Capture the cell that displays the provided text and extract its [x, y] central coordinate. 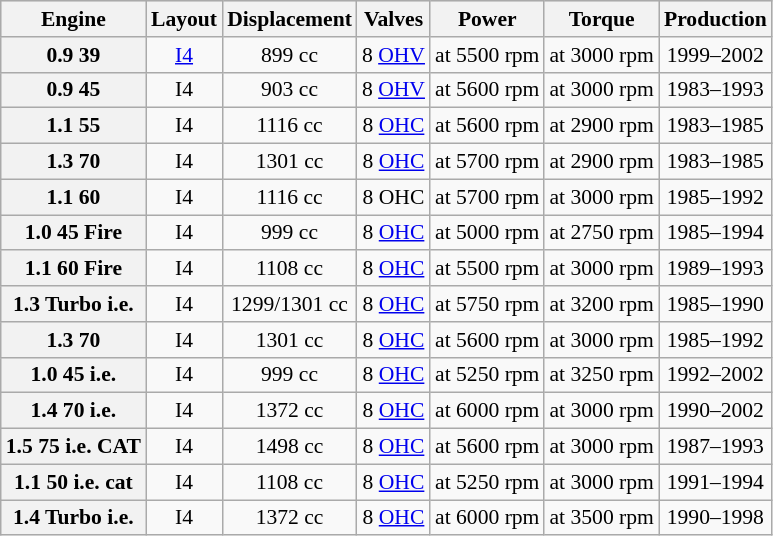
Valves [394, 19]
903 cc [290, 90]
1299/1301 cc [290, 304]
at 5000 rpm [487, 233]
1985–1994 [716, 233]
1.1 50 i.e. cat [74, 482]
1498 cc [290, 447]
1.4 70 i.e. [74, 411]
at 2750 rpm [601, 233]
0.9 39 [74, 55]
Power [487, 19]
1.1 60 Fire [74, 269]
1.1 60 [74, 197]
at 5750 rpm [487, 304]
Engine [74, 19]
Displacement [290, 19]
1.4 Turbo i.e. [74, 518]
1990–1998 [716, 518]
at 3500 rpm [601, 518]
899 cc [290, 55]
1991–1994 [716, 482]
1999–2002 [716, 55]
1985–1990 [716, 304]
1.0 45 i.e. [74, 375]
1992–2002 [716, 375]
1983–1993 [716, 90]
1990–2002 [716, 411]
1.5 75 i.e. CAT [74, 447]
at 3200 rpm [601, 304]
1.1 55 [74, 126]
1989–1993 [716, 269]
1987–1993 [716, 447]
Production [716, 19]
0.9 45 [74, 90]
Layout [184, 19]
1.3 Turbo i.e. [74, 304]
Torque [601, 19]
at 3250 rpm [601, 375]
1.0 45 Fire [74, 233]
